From the cell containing the given text, extract its center point as [x, y] coordinate. 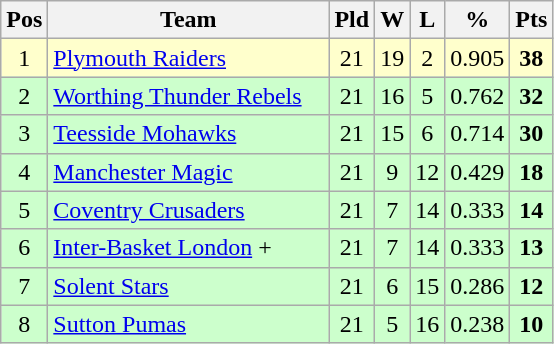
32 [532, 96]
Solent Stars [188, 286]
10 [532, 324]
3 [24, 134]
18 [532, 172]
Pos [24, 20]
0.238 [478, 324]
0.905 [478, 58]
% [478, 20]
0.286 [478, 286]
Manchester Magic [188, 172]
1 [24, 58]
0.762 [478, 96]
Pts [532, 20]
Worthing Thunder Rebels [188, 96]
8 [24, 324]
13 [532, 248]
19 [392, 58]
Team [188, 20]
4 [24, 172]
L [428, 20]
Inter-Basket London + [188, 248]
Sutton Pumas [188, 324]
Coventry Crusaders [188, 210]
38 [532, 58]
0.714 [478, 134]
Plymouth Raiders [188, 58]
Teesside Mohawks [188, 134]
Pld [352, 20]
0.429 [478, 172]
30 [532, 134]
9 [392, 172]
W [392, 20]
